Return [X, Y] of the center of cell containing provided text 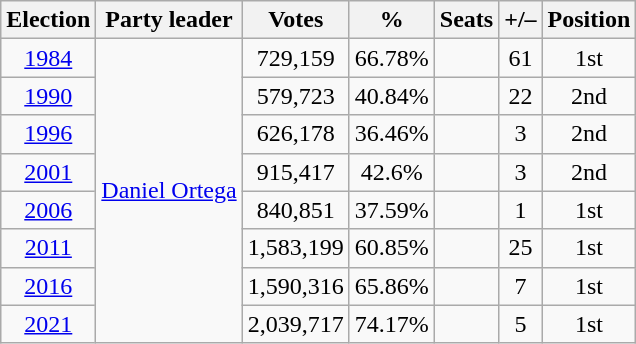
65.86% [392, 286]
74.17% [392, 324]
915,417 [296, 172]
Election [48, 20]
60.85% [392, 248]
66.78% [392, 58]
1,583,199 [296, 248]
+/– [520, 20]
626,178 [296, 134]
Daniel Ortega [169, 191]
Party leader [169, 20]
25 [520, 248]
7 [520, 286]
2006 [48, 210]
40.84% [392, 96]
729,159 [296, 58]
1,590,316 [296, 286]
840,851 [296, 210]
1990 [48, 96]
2001 [48, 172]
1 [520, 210]
5 [520, 324]
1984 [48, 58]
579,723 [296, 96]
22 [520, 96]
2016 [48, 286]
37.59% [392, 210]
42.6% [392, 172]
2021 [48, 324]
Seats [466, 20]
% [392, 20]
2,039,717 [296, 324]
Votes [296, 20]
61 [520, 58]
36.46% [392, 134]
1996 [48, 134]
2011 [48, 248]
Position [589, 20]
